Locate the cell with the specified text and output its [x, y] center coordinate. 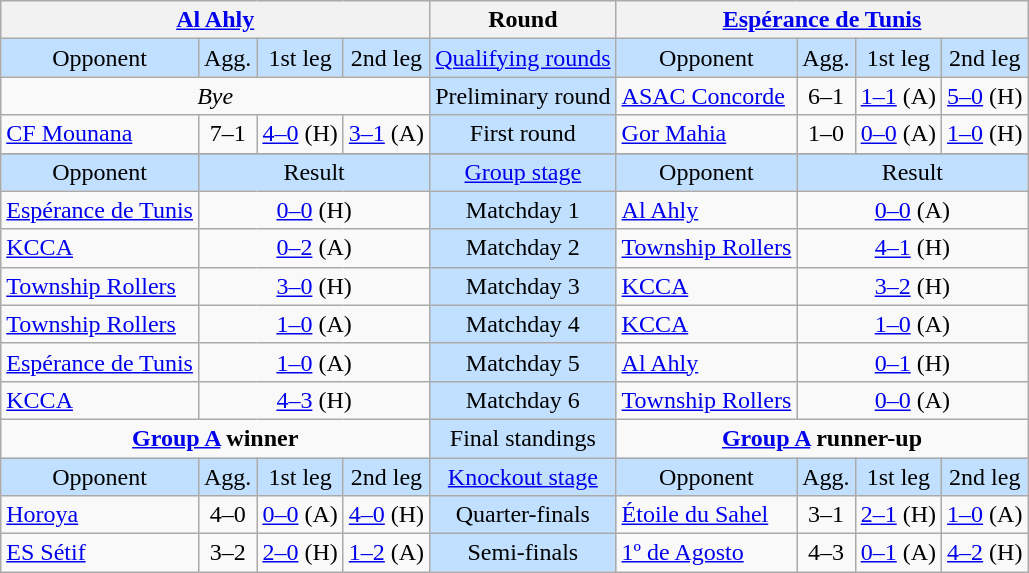
1–2 (A) [386, 553]
3–1 (A) [386, 134]
Matchday 5 [523, 362]
Preliminary round [523, 96]
Bye [216, 96]
6–1 [826, 96]
2–1 (H) [898, 515]
Group A winner [216, 438]
First round [523, 134]
Horoya [100, 515]
0–1 (H) [912, 362]
Matchday 2 [523, 248]
3–2 (H) [912, 286]
Matchday 4 [523, 324]
7–1 [227, 134]
0–2 (A) [314, 248]
Group stage [523, 172]
Qualifying rounds [523, 58]
3–0 (H) [314, 286]
4–1 (H) [912, 248]
Étoile du Sahel [706, 515]
4–3 (H) [314, 400]
Group A runner-up [822, 438]
Matchday 6 [523, 400]
1–0 [826, 134]
Matchday 1 [523, 210]
Final standings [523, 438]
Semi-finals [523, 553]
0–0 (H) [314, 210]
ES Sétif [100, 553]
Matchday 3 [523, 286]
4–2 (H) [985, 553]
4–3 [826, 553]
1–0 (H) [985, 134]
4–0 [227, 515]
Round [523, 20]
3–1 [826, 515]
CF Mounana [100, 134]
ASAC Concorde [706, 96]
Gor Mahia [706, 134]
5–0 (H) [985, 96]
2–0 (H) [300, 553]
Quarter-finals [523, 515]
1º de Agosto [706, 553]
3–2 [227, 553]
1–1 (A) [898, 96]
0–1 (A) [898, 553]
Knockout stage [523, 477]
